Provide the (x, y) coordinate of the cell's center where the given text is located.  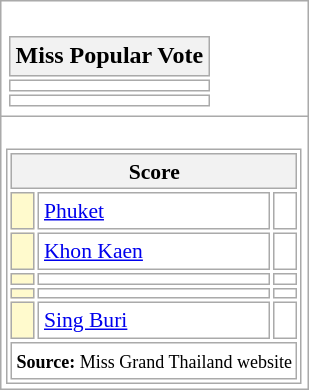
Score (154, 172)
Sing Buri (154, 320)
Phuket (154, 212)
Source: Miss Grand Thailand website (154, 360)
Khon Kaen (154, 252)
Score Phuket Khon Kaen Sing Buri Source: Miss Grand Thailand website (154, 253)
